Detect which cell encompasses the target text, then output its (X, Y) center coordinate. 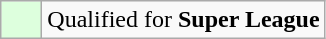
Qualified for Super League (184, 20)
